Find where the given text appears and provide that cell's center as (X, Y) coordinate. 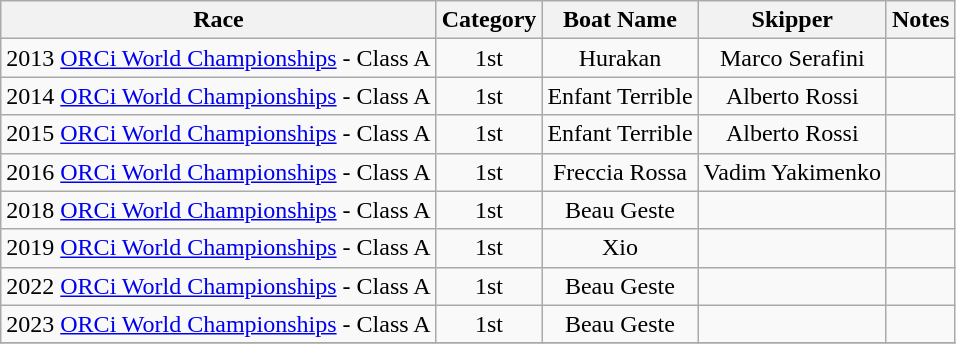
Boat Name (620, 20)
2019 ORCi World Championships - Class A (218, 248)
2018 ORCi World Championships - Class A (218, 210)
Notes (920, 20)
2016 ORCi World Championships - Class A (218, 172)
2022 ORCi World Championships - Class A (218, 286)
Category (489, 20)
Xio (620, 248)
2013 ORCi World Championships - Class A (218, 58)
2015 ORCi World Championships - Class A (218, 134)
2014 ORCi World Championships - Class A (218, 96)
Vadim Yakimenko (792, 172)
Marco Serafini (792, 58)
Skipper (792, 20)
Freccia Rossa (620, 172)
Race (218, 20)
2023 ORCi World Championships - Class A (218, 324)
Hurakan (620, 58)
